Provide the [X, Y] coordinate of the cell's center where the given text is located.  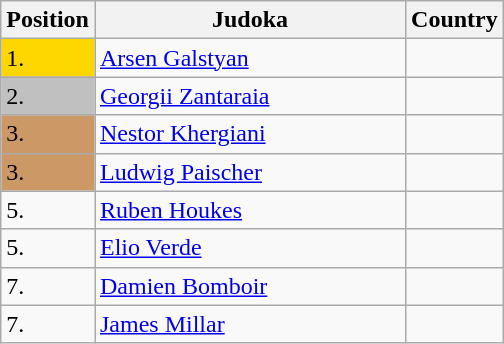
Country [455, 20]
Judoka [250, 20]
Ruben Houkes [250, 210]
Elio Verde [250, 248]
James Millar [250, 324]
Damien Bomboir [250, 286]
1. [48, 58]
Arsen Galstyan [250, 58]
Nestor Khergiani [250, 134]
2. [48, 96]
Position [48, 20]
Ludwig Paischer [250, 172]
Georgii Zantaraia [250, 96]
